Pinpoint the cell where the given text exists, returning its [X, Y] midpoint coordinate. 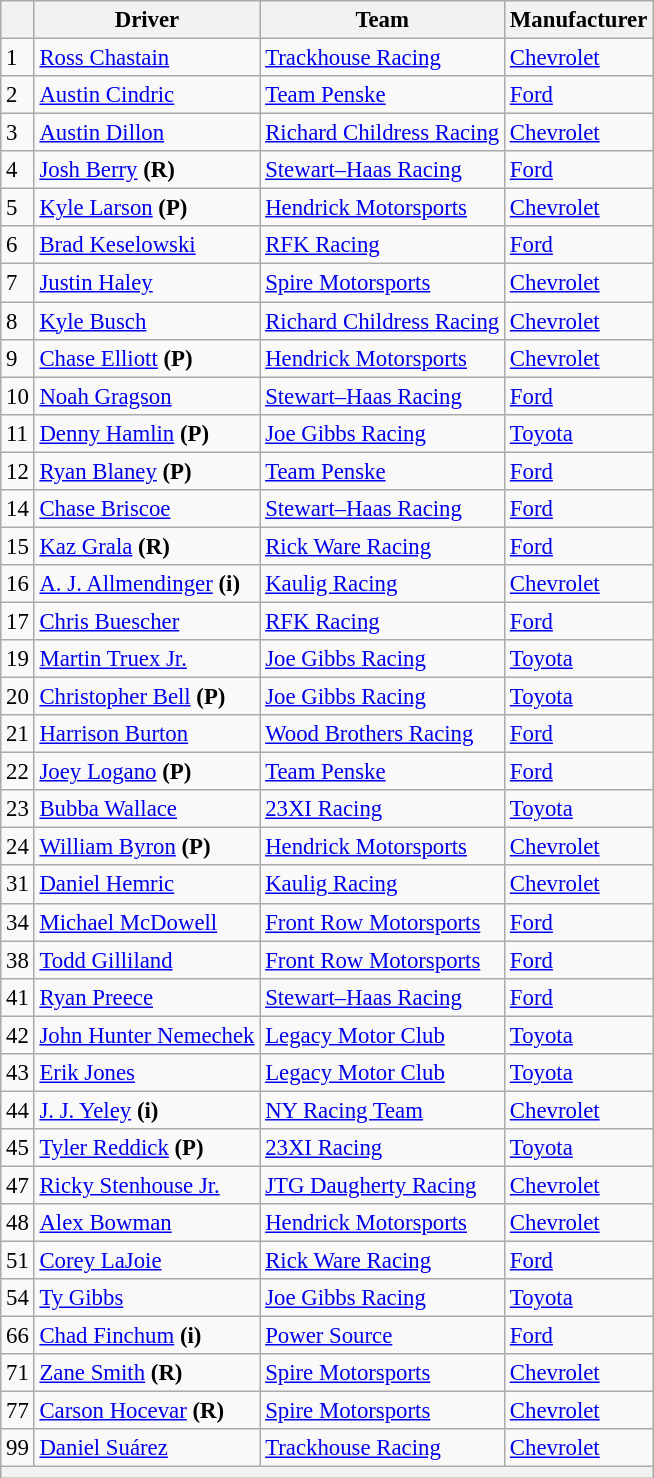
47 [18, 1185]
8 [18, 321]
Ryan Preece [147, 997]
1 [18, 58]
Ricky Stenhouse Jr. [147, 1185]
Bubba Wallace [147, 809]
Justin Haley [147, 283]
Manufacturer [579, 20]
24 [18, 847]
20 [18, 697]
7 [18, 283]
3 [18, 133]
21 [18, 734]
JTG Daugherty Racing [382, 1185]
Denny Hamlin (P) [147, 433]
41 [18, 997]
14 [18, 509]
5 [18, 208]
Chad Finchum (i) [147, 1336]
Daniel Hemric [147, 885]
Chase Elliott (P) [147, 358]
John Hunter Nemechek [147, 1035]
Christopher Bell (P) [147, 697]
Kyle Larson (P) [147, 208]
6 [18, 245]
Tyler Reddick (P) [147, 1148]
19 [18, 659]
Corey LaJoie [147, 1261]
9 [18, 358]
54 [18, 1298]
Harrison Burton [147, 734]
Erik Jones [147, 1073]
99 [18, 1449]
43 [18, 1073]
Power Source [382, 1336]
Daniel Suárez [147, 1449]
Ross Chastain [147, 58]
31 [18, 885]
42 [18, 1035]
17 [18, 621]
15 [18, 546]
Alex Bowman [147, 1223]
Wood Brothers Racing [382, 734]
12 [18, 471]
Austin Dillon [147, 133]
34 [18, 922]
Josh Berry (R) [147, 170]
22 [18, 772]
10 [18, 396]
38 [18, 960]
77 [18, 1411]
Michael McDowell [147, 922]
Joey Logano (P) [147, 772]
Brad Keselowski [147, 245]
66 [18, 1336]
NY Racing Team [382, 1110]
Chris Buescher [147, 621]
Martin Truex Jr. [147, 659]
J. J. Yeley (i) [147, 1110]
Zane Smith (R) [147, 1373]
Kaz Grala (R) [147, 546]
Todd Gilliland [147, 960]
71 [18, 1373]
45 [18, 1148]
44 [18, 1110]
William Byron (P) [147, 847]
2 [18, 95]
A. J. Allmendinger (i) [147, 584]
11 [18, 433]
Kyle Busch [147, 321]
Team [382, 20]
Carson Hocevar (R) [147, 1411]
48 [18, 1223]
Ryan Blaney (P) [147, 471]
16 [18, 584]
Noah Gragson [147, 396]
Austin Cindric [147, 95]
Driver [147, 20]
Ty Gibbs [147, 1298]
4 [18, 170]
23 [18, 809]
51 [18, 1261]
Chase Briscoe [147, 509]
